Return [x, y] of the center of cell containing provided text 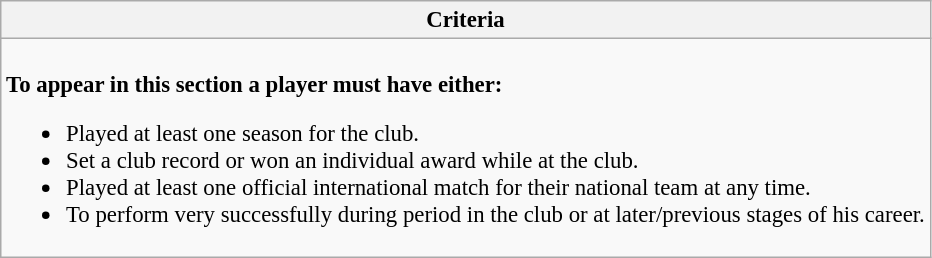
Criteria [466, 20]
